Scan for the cell matching the given text and deliver its (X, Y) coordinate at center. 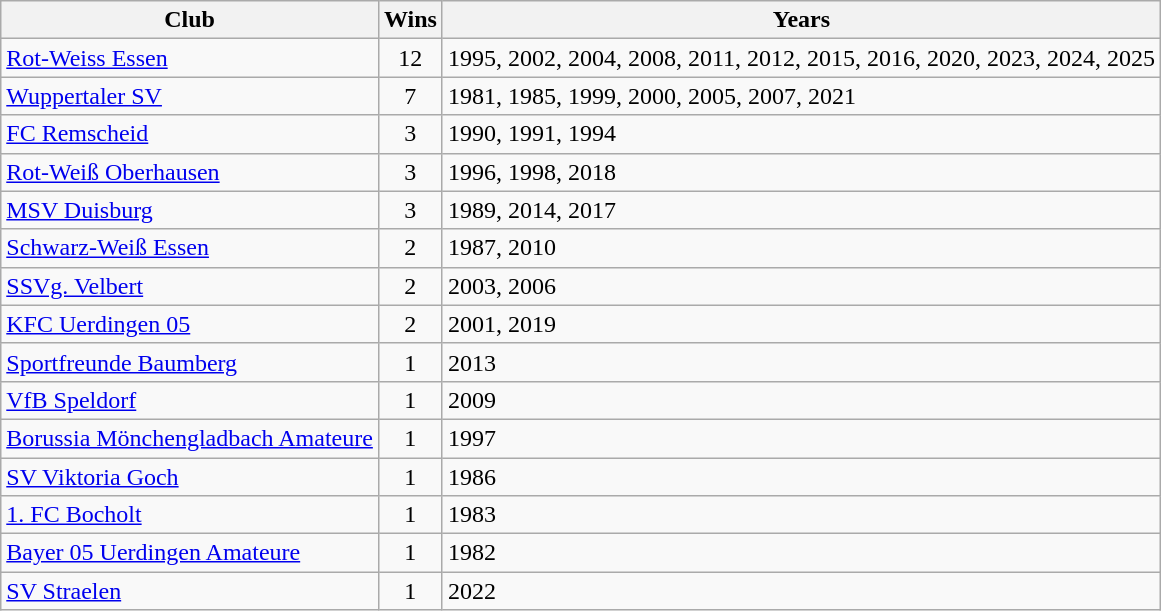
1. FC Bocholt (190, 515)
1997 (801, 438)
SV Straelen (190, 591)
SV Viktoria Goch (190, 477)
1989, 2014, 2017 (801, 210)
SSVg. Velbert (190, 286)
Rot-Weiß Oberhausen (190, 172)
2013 (801, 362)
Club (190, 20)
1986 (801, 477)
MSV Duisburg (190, 210)
2022 (801, 591)
Wins (410, 20)
Borussia Mönchengladbach Amateure (190, 438)
FC Remscheid (190, 134)
2003, 2006 (801, 286)
Rot-Weiss Essen (190, 58)
12 (410, 58)
Bayer 05 Uerdingen Amateure (190, 553)
Sportfreunde Baumberg (190, 362)
1982 (801, 553)
1990, 1991, 1994 (801, 134)
KFC Uerdingen 05 (190, 324)
1995, 2002, 2004, 2008, 2011, 2012, 2015, 2016, 2020, 2023, 2024, 2025 (801, 58)
Schwarz-Weiß Essen (190, 248)
1983 (801, 515)
1981, 1985, 1999, 2000, 2005, 2007, 2021 (801, 96)
1987, 2010 (801, 248)
2001, 2019 (801, 324)
Years (801, 20)
7 (410, 96)
2009 (801, 400)
VfB Speldorf (190, 400)
Wuppertaler SV (190, 96)
1996, 1998, 2018 (801, 172)
